Output the [x, y] coordinate of the center of the cell containing the given text.  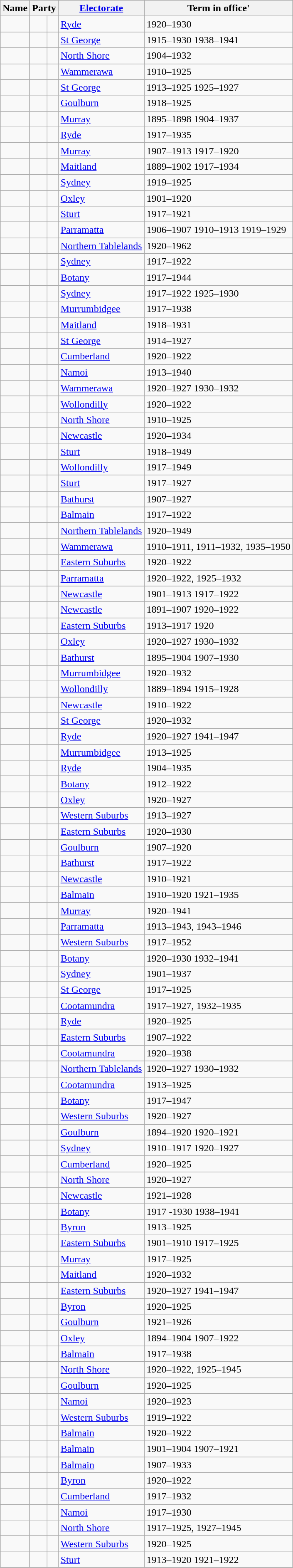
1913–1920 1921–1922 [219, 1560]
1918–1925 [219, 103]
1918–1931 [219, 325]
1920–1934 [219, 435]
1910–1921 [219, 879]
1917–1944 [219, 277]
1917–1922 1925–1930 [219, 293]
1913–1940 [219, 372]
1920–1923 [219, 1401]
1920–1949 [219, 531]
1919–1922 [219, 1417]
1906–1907 1910–1913 1919–1929 [219, 230]
1917–1927 [219, 483]
1913–1925 1925–1927 [219, 87]
1917–1947 [219, 1101]
1910–1911, 1911–1932, 1935–1950 [219, 547]
1917–1925, 1927–1945 [219, 1528]
1917–1949 [219, 467]
1907–1913 1917–1920 [219, 151]
1901–1913 1917–1922 [219, 594]
Party [44, 8]
1921–1928 [219, 1195]
1891–1907 1920–1922 [219, 610]
1901–1910 1917–1925 [219, 1243]
1901–1937 [219, 974]
1894–1904 1907–1922 [219, 1338]
1920–1962 [219, 246]
1889–1902 1917–1934 [219, 166]
Term in office' [219, 8]
Electorate [101, 8]
1904–1932 [219, 56]
1918–1949 [219, 451]
1907–1922 [219, 1037]
1915–1930 1938–1941 [219, 40]
1921–1926 [219, 1322]
1920–1922, 1925–1932 [219, 578]
1913–1943, 1943–1946 [219, 926]
1901–1920 [219, 198]
1907–1920 [219, 847]
1895–1898 1904–1937 [219, 119]
1914–1927 [219, 341]
1894–1920 1920–1921 [219, 1132]
1920–1930 1932–1941 [219, 958]
1917–1932 [219, 1496]
1895–1904 1907–1930 [219, 657]
1889–1894 1915–1928 [219, 689]
Name [15, 8]
1910–1922 [219, 705]
1913–1927 [219, 816]
1917–1921 [219, 214]
1917–1927, 1932–1935 [219, 1006]
1907–1927 [219, 499]
1920–1922, 1925–1945 [219, 1370]
1904–1935 [219, 768]
1910–1917 1920–1927 [219, 1148]
1917–1930 [219, 1512]
1912–1922 [219, 784]
1913–1917 1920 [219, 626]
1917–1935 [219, 135]
1920–1938 [219, 1053]
1917 -1930 1938–1941 [219, 1212]
1919–1925 [219, 182]
1920–1941 [219, 910]
1917–1952 [219, 942]
1901–1904 1907–1921 [219, 1449]
1910–1920 1921–1935 [219, 895]
1907–1933 [219, 1464]
